Detect which cell encompasses the target text, then output its (x, y) center coordinate. 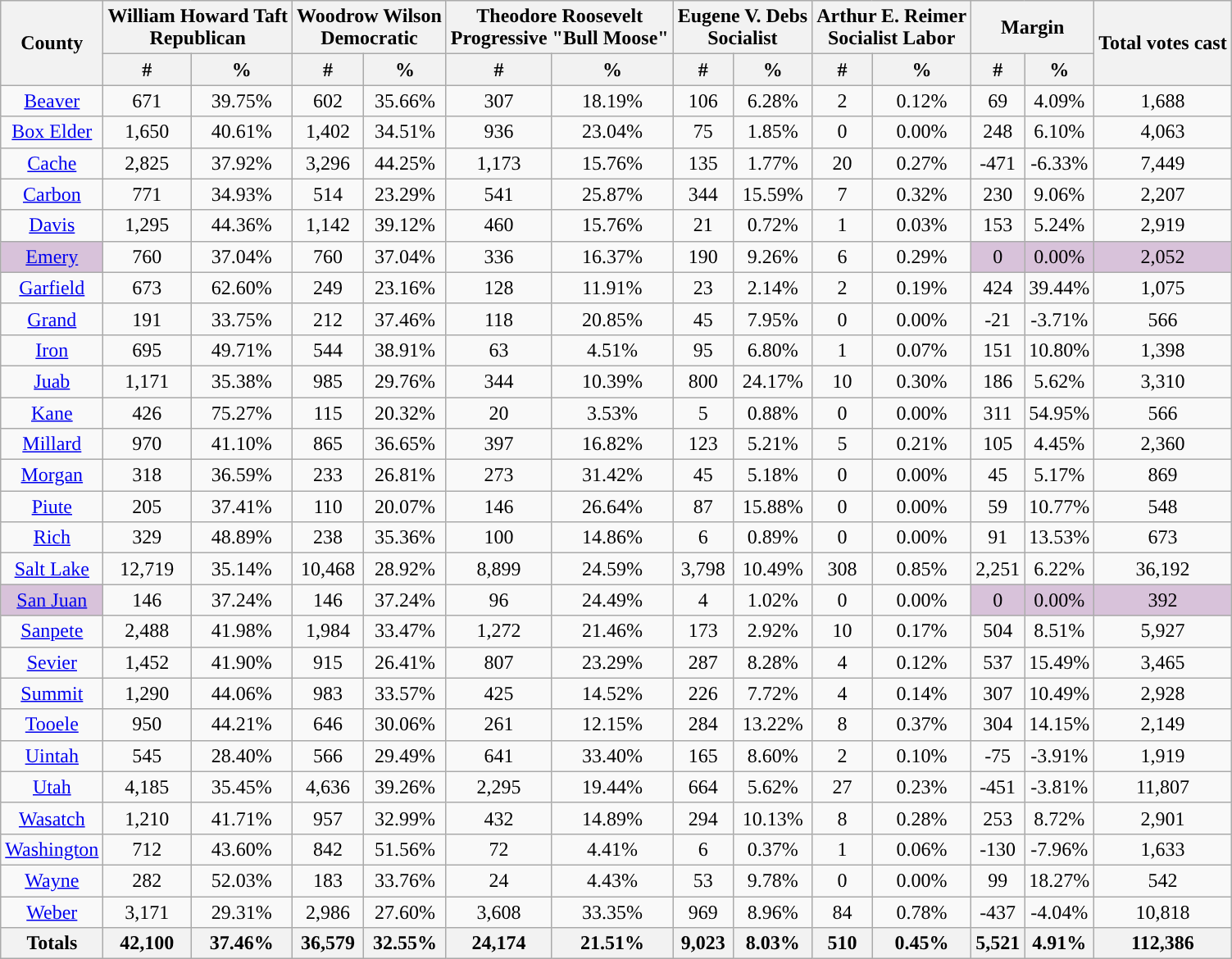
4.09% (1059, 101)
-3.91% (1059, 756)
8.28% (773, 662)
3,310 (1163, 381)
39.75% (242, 101)
27 (843, 787)
41.71% (242, 818)
205 (148, 507)
0.21% (921, 444)
970 (148, 444)
2,295 (498, 787)
84 (843, 912)
287 (703, 662)
1,398 (1163, 350)
392 (1163, 600)
12.15% (612, 725)
Morgan (52, 475)
21.46% (612, 631)
63 (498, 350)
2,928 (1163, 693)
33.75% (242, 319)
0.89% (773, 538)
24,174 (498, 943)
26.64% (612, 507)
75.27% (242, 412)
Margin (1033, 28)
Kane (52, 412)
37.41% (242, 507)
75 (703, 132)
664 (703, 787)
18.19% (612, 101)
915 (328, 662)
0.07% (921, 350)
0.85% (921, 569)
542 (1163, 880)
Grand (52, 319)
397 (498, 444)
135 (703, 163)
273 (498, 475)
2.92% (773, 631)
432 (498, 818)
800 (703, 381)
4.43% (612, 880)
Summit (52, 693)
226 (703, 693)
0.72% (773, 225)
35.38% (242, 381)
29.49% (405, 756)
10.80% (1059, 350)
-437 (998, 912)
0.32% (921, 194)
1.02% (773, 600)
0.45% (921, 943)
212 (328, 319)
29.31% (242, 912)
34.51% (405, 132)
6.28% (773, 101)
771 (148, 194)
Cache (52, 163)
1,633 (1163, 849)
Sevier (52, 662)
0.14% (921, 693)
2,919 (1163, 225)
18.27% (1059, 880)
-130 (998, 849)
William Howard TaftRepublican (198, 28)
248 (998, 132)
16.37% (612, 257)
39.12% (405, 225)
33.57% (405, 693)
Millard (52, 444)
14.86% (612, 538)
712 (148, 849)
100 (498, 538)
2,488 (148, 631)
329 (148, 538)
35.66% (405, 101)
0.78% (921, 912)
21.51% (612, 943)
0.30% (921, 381)
123 (703, 444)
10.77% (1059, 507)
27.60% (405, 912)
336 (498, 257)
-3.71% (1059, 319)
20.07% (405, 507)
1,919 (1163, 756)
2,251 (998, 569)
34.93% (242, 194)
Emery (52, 257)
190 (703, 257)
1,295 (148, 225)
44.36% (242, 225)
59 (998, 507)
23 (703, 288)
41.98% (242, 631)
51.56% (405, 849)
541 (498, 194)
5.18% (773, 475)
11.91% (612, 288)
39.26% (405, 787)
Woodrow WilsonDemocratic (370, 28)
869 (1163, 475)
96 (498, 600)
37.92% (242, 163)
969 (703, 912)
7,449 (1163, 163)
0.19% (921, 288)
Tooele (52, 725)
282 (148, 880)
Arthur E. ReimerSocialist Labor (892, 28)
1,210 (148, 818)
1,402 (328, 132)
Uintah (52, 756)
0.29% (921, 257)
3.53% (612, 412)
24.17% (773, 381)
2,052 (1163, 257)
33.47% (405, 631)
11,807 (1163, 787)
183 (328, 880)
Beaver (52, 101)
10,468 (328, 569)
33.35% (612, 912)
985 (328, 381)
52.03% (242, 880)
Eugene V. DebsSocialist (743, 28)
112,386 (1163, 943)
44.21% (242, 725)
1,075 (1163, 288)
1.77% (773, 163)
294 (703, 818)
173 (703, 631)
Box Elder (52, 132)
2.14% (773, 288)
Garfield (52, 288)
-451 (998, 787)
53 (703, 880)
4.51% (612, 350)
28.92% (405, 569)
865 (328, 444)
2,825 (148, 163)
4,636 (328, 787)
5.17% (1059, 475)
191 (148, 319)
Washington (52, 849)
284 (703, 725)
13.22% (773, 725)
26.81% (405, 475)
0.27% (921, 163)
38.91% (405, 350)
544 (328, 350)
12,719 (148, 569)
Iron (52, 350)
35.36% (405, 538)
8.60% (773, 756)
510 (843, 943)
6.80% (773, 350)
233 (328, 475)
Davis (52, 225)
Weber (52, 912)
1,688 (1163, 101)
County (52, 43)
40.61% (242, 132)
99 (998, 880)
106 (703, 101)
8.96% (773, 912)
19.44% (612, 787)
-75 (998, 756)
425 (498, 693)
Rich (52, 538)
118 (498, 319)
0.17% (921, 631)
304 (998, 725)
32.55% (405, 943)
548 (1163, 507)
115 (328, 412)
8.51% (1059, 631)
1,142 (328, 225)
186 (998, 381)
153 (998, 225)
20.32% (405, 412)
151 (998, 350)
426 (148, 412)
-4.04% (1059, 912)
9,023 (703, 943)
249 (328, 288)
10,818 (1163, 912)
-6.33% (1059, 163)
5,521 (998, 943)
2,149 (1163, 725)
1,173 (498, 163)
1,171 (148, 381)
49.71% (242, 350)
24 (498, 880)
545 (148, 756)
14.52% (612, 693)
110 (328, 507)
30.06% (405, 725)
41.10% (242, 444)
10.39% (612, 381)
39.44% (1059, 288)
31.42% (612, 475)
21 (703, 225)
8.72% (1059, 818)
28.40% (242, 756)
3,608 (498, 912)
165 (703, 756)
-21 (998, 319)
14.15% (1059, 725)
91 (998, 538)
5.21% (773, 444)
Totals (52, 943)
671 (148, 101)
95 (703, 350)
62.60% (242, 288)
3,171 (148, 912)
Carbon (52, 194)
25.87% (612, 194)
1,650 (148, 132)
15.49% (1059, 662)
Wasatch (52, 818)
253 (998, 818)
641 (498, 756)
602 (328, 101)
7 (843, 194)
318 (148, 475)
Sanpete (52, 631)
0.10% (921, 756)
4.41% (612, 849)
105 (998, 444)
311 (998, 412)
3,798 (703, 569)
695 (148, 350)
87 (703, 507)
Piute (52, 507)
4.45% (1059, 444)
230 (998, 194)
72 (498, 849)
26.41% (405, 662)
950 (148, 725)
Wayne (52, 880)
24.49% (612, 600)
35.14% (242, 569)
2,207 (1163, 194)
460 (498, 225)
4,185 (148, 787)
Total votes cast (1163, 43)
128 (498, 288)
San Juan (52, 600)
0.88% (773, 412)
8,899 (498, 569)
32.99% (405, 818)
42,100 (148, 943)
7.95% (773, 319)
0.06% (921, 849)
5.24% (1059, 225)
69 (998, 101)
36,579 (328, 943)
2,901 (1163, 818)
16.82% (612, 444)
33.76% (405, 880)
983 (328, 693)
-3.81% (1059, 787)
36.59% (242, 475)
Utah (52, 787)
8.03% (773, 943)
504 (998, 631)
5,927 (1163, 631)
0.03% (921, 225)
4,063 (1163, 132)
238 (328, 538)
842 (328, 849)
13.53% (1059, 538)
0.23% (921, 787)
308 (843, 569)
2,986 (328, 912)
6.10% (1059, 132)
Salt Lake (52, 569)
20.85% (612, 319)
646 (328, 725)
3,465 (1163, 662)
15.59% (773, 194)
35.45% (242, 787)
807 (498, 662)
424 (998, 288)
261 (498, 725)
Theodore RooseveltProgressive "Bull Moose" (559, 28)
43.60% (242, 849)
2,360 (1163, 444)
3,296 (328, 163)
44.06% (242, 693)
7.72% (773, 693)
1,452 (148, 662)
36.65% (405, 444)
1.85% (773, 132)
1,290 (148, 693)
9.26% (773, 257)
10.13% (773, 818)
514 (328, 194)
-471 (998, 163)
Juab (52, 381)
48.89% (242, 538)
9.78% (773, 880)
23.16% (405, 288)
936 (498, 132)
1,984 (328, 631)
-7.96% (1059, 849)
4.91% (1059, 943)
9.06% (1059, 194)
36,192 (1163, 569)
6.22% (1059, 569)
29.76% (405, 381)
14.89% (612, 818)
1,272 (498, 631)
54.95% (1059, 412)
957 (328, 818)
44.25% (405, 163)
33.40% (612, 756)
537 (998, 662)
41.90% (242, 662)
15.88% (773, 507)
24.59% (612, 569)
0.28% (921, 818)
23.04% (612, 132)
